Return (X, Y) of the center of cell containing provided text 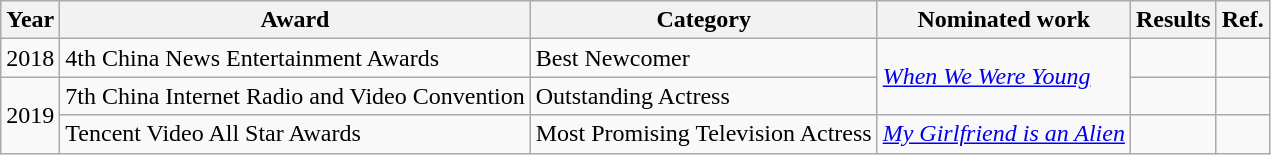
Results (1173, 20)
2019 (30, 115)
Award (295, 20)
Ref. (1242, 20)
Nominated work (1004, 20)
Best Newcomer (704, 58)
2018 (30, 58)
Year (30, 20)
4th China News Entertainment Awards (295, 58)
Category (704, 20)
Most Promising Television Actress (704, 134)
7th China Internet Radio and Video Convention (295, 96)
When We Were Young (1004, 77)
My Girlfriend is an Alien (1004, 134)
Outstanding Actress (704, 96)
Tencent Video All Star Awards (295, 134)
